Extract the (X, Y) coordinate from the center of the cell holding the provided text.  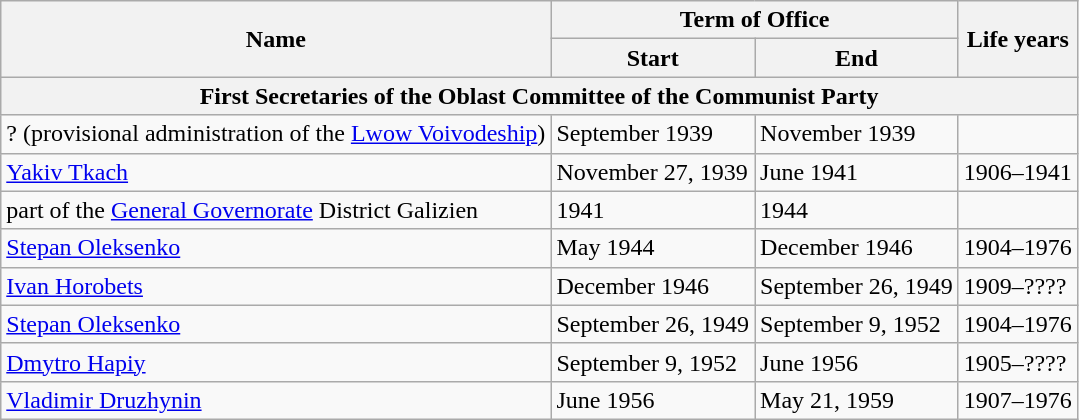
End (857, 58)
September 1939 (653, 134)
June 1941 (857, 172)
Vladimir Druzhynin (276, 400)
1944 (857, 210)
Term of Office (754, 20)
November 27, 1939 (653, 172)
? (provisional administration of the Lwow Voivodeship) (276, 134)
First Secretaries of the Oblast Committee of the Communist Party (540, 96)
1907–1976 (1018, 400)
part of the General Governorate District Galizien (276, 210)
November 1939 (857, 134)
1905–???? (1018, 362)
1941 (653, 210)
1909–???? (1018, 286)
Ivan Horobets (276, 286)
May 1944 (653, 248)
Start (653, 58)
Dmytro Hapiy (276, 362)
May 21, 1959 (857, 400)
Yakiv Tkach (276, 172)
Name (276, 39)
Life years (1018, 39)
1906–1941 (1018, 172)
